Scan for the cell matching the given text and deliver its (x, y) coordinate at center. 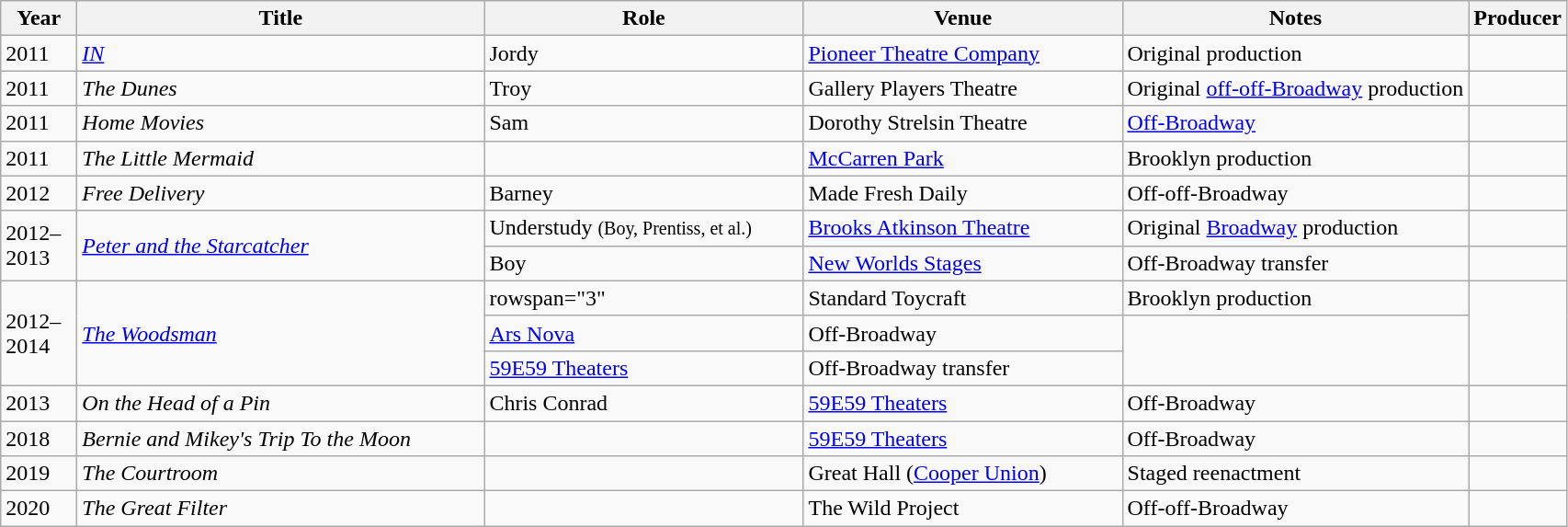
Notes (1296, 18)
IN (281, 53)
2020 (39, 509)
On the Head of a Pin (281, 403)
Staged reenactment (1296, 474)
Ars Nova (643, 333)
The Courtroom (281, 474)
2013 (39, 403)
The Little Mermaid (281, 158)
The Woodsman (281, 333)
2019 (39, 474)
Pioneer Theatre Company (963, 53)
Dorothy Strelsin Theatre (963, 123)
Chris Conrad (643, 403)
The Dunes (281, 88)
Barney (643, 193)
Gallery Players Theatre (963, 88)
The Wild Project (963, 509)
Original Broadway production (1296, 228)
Troy (643, 88)
2012 (39, 193)
2012–2013 (39, 246)
Title (281, 18)
2018 (39, 439)
Original production (1296, 53)
Boy (643, 263)
Standard Toycraft (963, 298)
Bernie and Mikey's Trip To the Moon (281, 439)
Jordy (643, 53)
Understudy (Boy, Prentiss, et al.) (643, 228)
Free Delivery (281, 193)
Sam (643, 123)
Producer (1518, 18)
Great Hall (Cooper Union) (963, 474)
rowspan="3" (643, 298)
The Great Filter (281, 509)
Home Movies (281, 123)
Original off-off-Broadway production (1296, 88)
Brooks Atkinson Theatre (963, 228)
New Worlds Stages (963, 263)
Peter and the Starcatcher (281, 246)
Year (39, 18)
Role (643, 18)
McCarren Park (963, 158)
Made Fresh Daily (963, 193)
2012–2014 (39, 333)
Venue (963, 18)
